Find where the given text appears and provide that cell's center as [X, Y] coordinate. 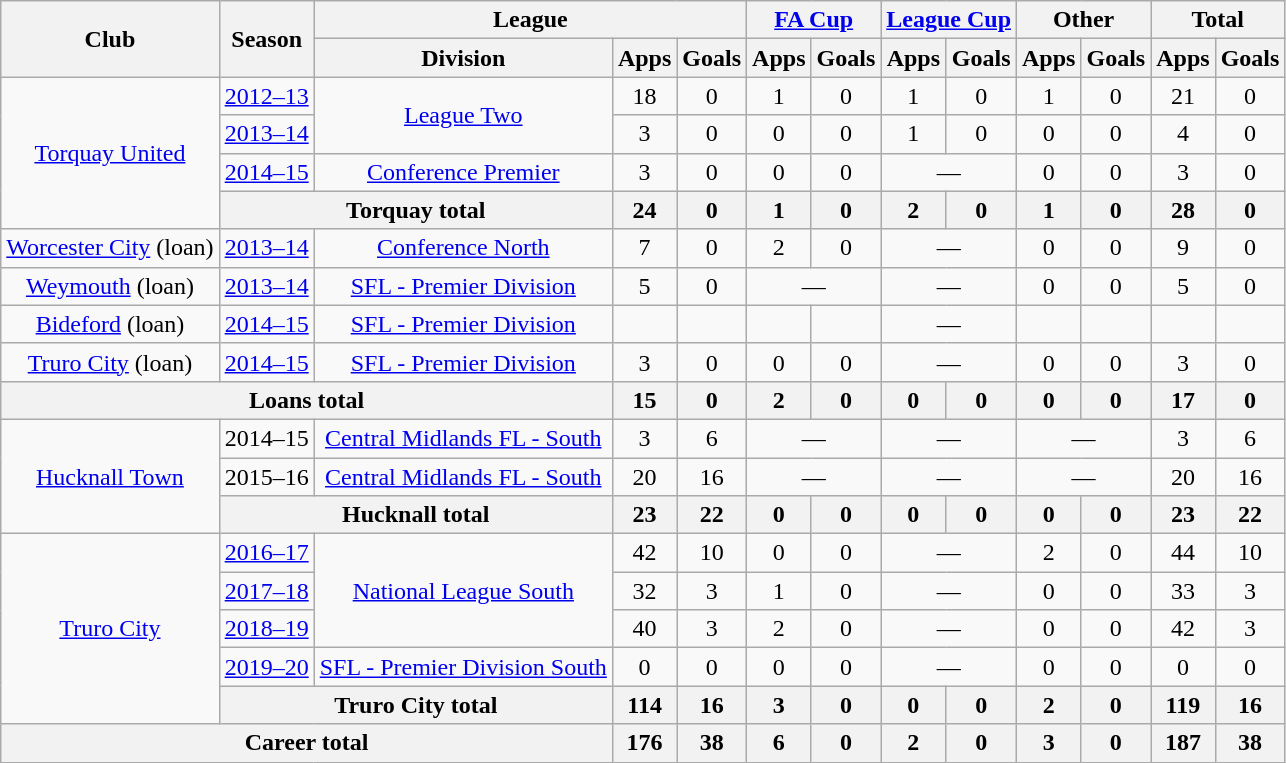
176 [644, 743]
Truro City (loan) [110, 362]
Club [110, 39]
2018–19 [266, 629]
28 [1183, 210]
Hucknall total [416, 515]
Bideford (loan) [110, 324]
League Two [463, 115]
Career total [307, 743]
Total [1218, 20]
114 [644, 705]
21 [1183, 96]
2019–20 [266, 667]
9 [1183, 248]
44 [1183, 553]
Worcester City (loan) [110, 248]
Torquay United [110, 153]
SFL - Premier Division South [463, 667]
Season [266, 39]
119 [1183, 705]
4 [1183, 134]
Weymouth (loan) [110, 286]
Conference Premier [463, 172]
24 [644, 210]
Conference North [463, 248]
15 [644, 400]
18 [644, 96]
33 [1183, 591]
Loans total [307, 400]
7 [644, 248]
League Cup [949, 20]
Truro City [110, 629]
40 [644, 629]
League [530, 20]
National League South [463, 591]
2012–13 [266, 96]
17 [1183, 400]
2015–16 [266, 477]
32 [644, 591]
FA Cup [814, 20]
2017–18 [266, 591]
Hucknall Town [110, 476]
187 [1183, 743]
Truro City total [416, 705]
Torquay total [416, 210]
2016–17 [266, 553]
Division [463, 58]
Other [1084, 20]
